Extract the [x, y] coordinate from the center of the cell holding the provided text.  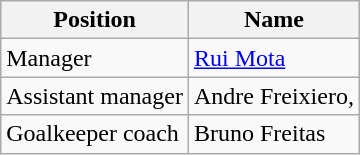
Bruno Freitas [274, 134]
Goalkeeper coach [95, 134]
Manager [95, 58]
Andre Freixiero, [274, 96]
Assistant manager [95, 96]
Rui Mota [274, 58]
Position [95, 20]
Name [274, 20]
